Pinpoint the cell where the given text exists, returning its (X, Y) midpoint coordinate. 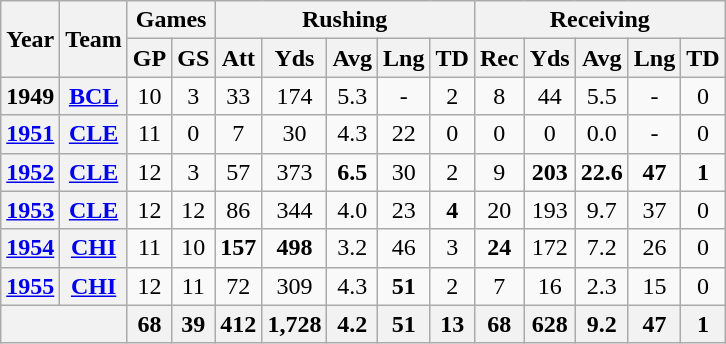
Year (30, 39)
2.3 (602, 286)
86 (238, 210)
39 (194, 324)
628 (550, 324)
9.7 (602, 210)
BCL (94, 96)
22 (404, 134)
174 (294, 96)
1951 (30, 134)
6.5 (352, 172)
Team (94, 39)
Rushing (345, 20)
Receiving (600, 20)
37 (654, 210)
57 (238, 172)
Att (238, 58)
4 (452, 210)
1955 (30, 286)
5.3 (352, 96)
9.2 (602, 324)
22.6 (602, 172)
1,728 (294, 324)
GP (149, 58)
20 (499, 210)
9 (499, 172)
72 (238, 286)
193 (550, 210)
1954 (30, 248)
8 (499, 96)
1949 (30, 96)
203 (550, 172)
46 (404, 248)
13 (452, 324)
1953 (30, 210)
26 (654, 248)
GS (194, 58)
23 (404, 210)
0.0 (602, 134)
15 (654, 286)
5.5 (602, 96)
412 (238, 324)
16 (550, 286)
309 (294, 286)
172 (550, 248)
Games (170, 20)
498 (294, 248)
44 (550, 96)
33 (238, 96)
3.2 (352, 248)
24 (499, 248)
4.0 (352, 210)
344 (294, 210)
4.2 (352, 324)
Rec (499, 58)
157 (238, 248)
1952 (30, 172)
7.2 (602, 248)
373 (294, 172)
